Capture the cell that displays the provided text and extract its (x, y) central coordinate. 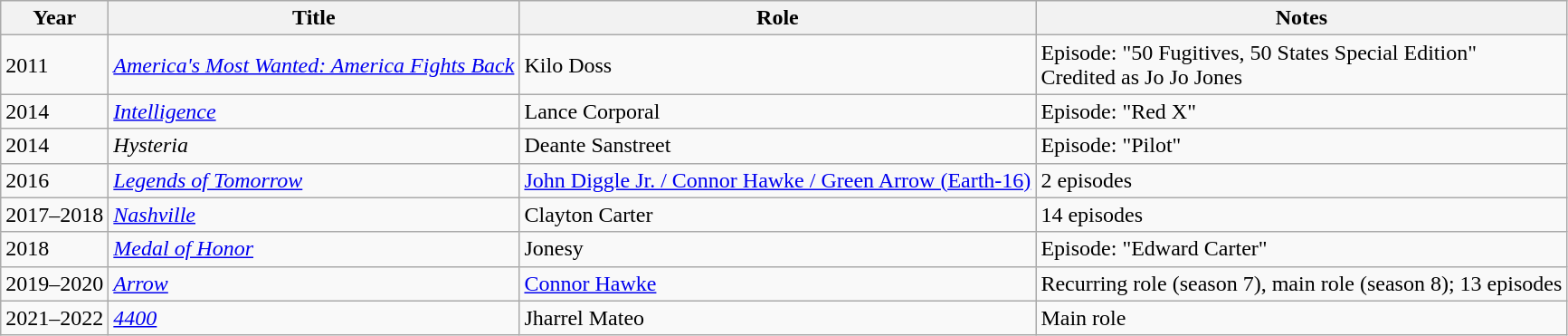
Title (314, 18)
Clayton Carter (778, 215)
John Diggle Jr. / Connor Hawke / Green Arrow (Earth-16) (778, 180)
14 episodes (1301, 215)
Episode: "Edward Carter" (1301, 249)
Legends of Tomorrow (314, 180)
Arrow (314, 283)
Nashville (314, 215)
Lance Corporal (778, 111)
Main role (1301, 318)
2019–2020 (54, 283)
Kilo Doss (778, 65)
Jharrel Mateo (778, 318)
2016 (54, 180)
2021–2022 (54, 318)
2 episodes (1301, 180)
2017–2018 (54, 215)
4400 (314, 318)
Episode: "50 Fugitives, 50 States Special Edition"Credited as Jo Jo Jones (1301, 65)
Hysteria (314, 146)
Deante Sanstreet (778, 146)
2011 (54, 65)
Intelligence (314, 111)
Notes (1301, 18)
2018 (54, 249)
Year (54, 18)
Episode: "Pilot" (1301, 146)
Connor Hawke (778, 283)
Medal of Honor (314, 249)
Role (778, 18)
Recurring role (season 7), main role (season 8); 13 episodes (1301, 283)
Episode: "Red X" (1301, 111)
Jonesy (778, 249)
America's Most Wanted: America Fights Back (314, 65)
